Return the [x, y] coordinate for the center point of the cell that contains the specified text.  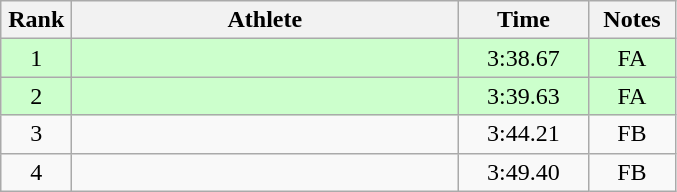
1 [36, 58]
3 [36, 134]
4 [36, 172]
3:38.67 [524, 58]
Time [524, 20]
3:49.40 [524, 172]
Athlete [265, 20]
3:44.21 [524, 134]
2 [36, 96]
Notes [632, 20]
Rank [36, 20]
3:39.63 [524, 96]
